Locate the cell with the specified text and output its [x, y] center coordinate. 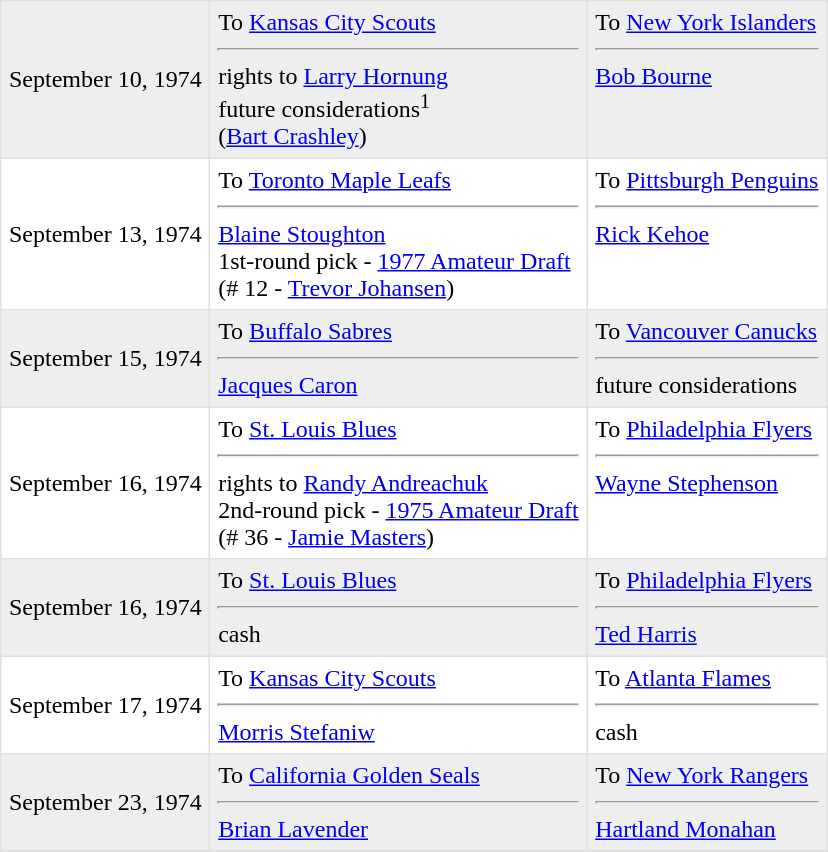
To Kansas City Scoutsrights to Larry Hornungfuture considerations1(Bart Crashley) [398, 80]
To Philadelphia FlyersTed Harris [707, 608]
To Philadelphia FlyersWayne Stephenson [707, 484]
To Buffalo SabresJacques Caron [398, 359]
To St. Louis Bluesrights to Randy Andreachuk2nd-round pick - 1975 Amateur Draft(# 36 - Jamie Masters) [398, 484]
To New York RangersHartland Monahan [707, 803]
To Kansas City ScoutsMorris Stefaniw [398, 706]
To California Golden SealsBrian Lavender [398, 803]
To Vancouver Canucksfuture considerations [707, 359]
September 17, 1974 [106, 706]
September 13, 1974 [106, 235]
To Toronto Maple LeafsBlaine Stoughton1st-round pick - 1977 Amateur Draft(# 12 - Trevor Johansen) [398, 235]
September 15, 1974 [106, 359]
September 23, 1974 [106, 803]
September 10, 1974 [106, 80]
To Pittsburgh PenguinsRick Kehoe [707, 235]
To Atlanta Flamescash [707, 706]
To New York IslandersBob Bourne [707, 80]
To St. Louis Bluescash [398, 608]
